Extract the (X, Y) coordinate from the center of the cell holding the provided text.  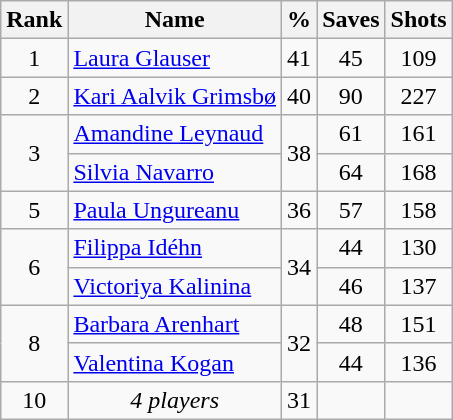
32 (300, 343)
41 (300, 58)
Victoriya Kalinina (175, 286)
36 (300, 210)
57 (351, 210)
31 (300, 400)
158 (418, 210)
64 (351, 172)
Valentina Kogan (175, 362)
Name (175, 20)
Filippa Idéhn (175, 248)
Paula Ungureanu (175, 210)
Amandine Leynaud (175, 134)
10 (34, 400)
5 (34, 210)
130 (418, 248)
227 (418, 96)
45 (351, 58)
46 (351, 286)
90 (351, 96)
40 (300, 96)
% (300, 20)
1 (34, 58)
136 (418, 362)
Shots (418, 20)
Silvia Navarro (175, 172)
61 (351, 134)
161 (418, 134)
6 (34, 267)
4 players (175, 400)
Laura Glauser (175, 58)
Kari Aalvik Grimsbø (175, 96)
48 (351, 324)
34 (300, 267)
109 (418, 58)
3 (34, 153)
137 (418, 286)
168 (418, 172)
2 (34, 96)
Saves (351, 20)
8 (34, 343)
38 (300, 153)
151 (418, 324)
Barbara Arenhart (175, 324)
Rank (34, 20)
